Provide the [x, y] coordinate of the cell's center where the given text is located.  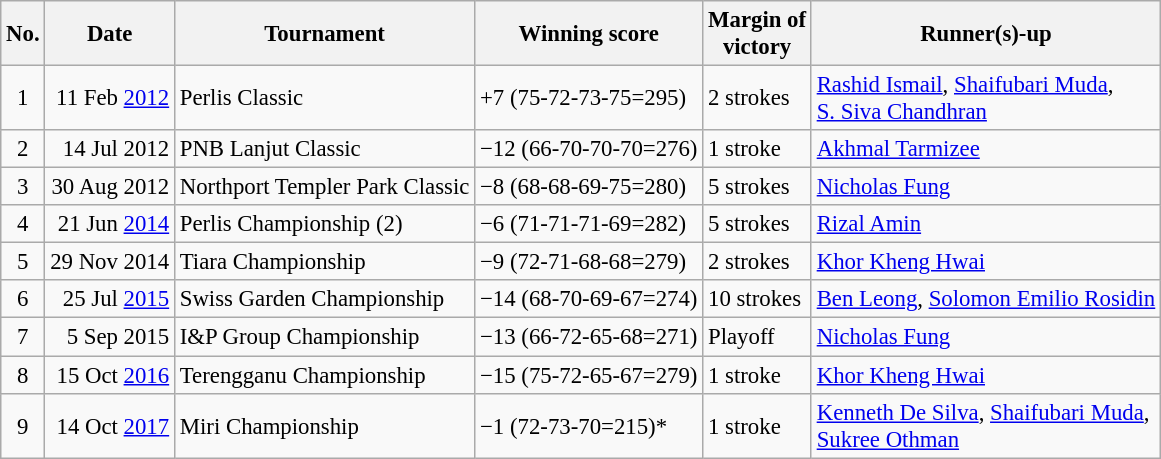
Akhmal Tarmizee [986, 149]
Miri Championship [324, 426]
6 [23, 299]
15 Oct 2016 [110, 375]
−6 (71-71-71-69=282) [589, 224]
25 Jul 2015 [110, 299]
−9 (72-71-68-68=279) [589, 262]
5 Sep 2015 [110, 337]
Terengganu Championship [324, 375]
−13 (66-72-65-68=271) [589, 337]
30 Aug 2012 [110, 187]
Northport Templer Park Classic [324, 187]
1 [23, 98]
−1 (72-73-70=215)* [589, 426]
Rizal Amin [986, 224]
10 strokes [758, 299]
29 Nov 2014 [110, 262]
11 Feb 2012 [110, 98]
Perlis Classic [324, 98]
9 [23, 426]
8 [23, 375]
21 Jun 2014 [110, 224]
Runner(s)-up [986, 34]
14 Jul 2012 [110, 149]
PNB Lanjut Classic [324, 149]
5 [23, 262]
3 [23, 187]
2 [23, 149]
+7 (75-72-73-75=295) [589, 98]
I&P Group Championship [324, 337]
Perlis Championship (2) [324, 224]
No. [23, 34]
Winning score [589, 34]
Date [110, 34]
Ben Leong, Solomon Emilio Rosidin [986, 299]
14 Oct 2017 [110, 426]
4 [23, 224]
Swiss Garden Championship [324, 299]
−8 (68-68-69-75=280) [589, 187]
−12 (66-70-70-70=276) [589, 149]
−15 (75-72-65-67=279) [589, 375]
Kenneth De Silva, Shaifubari Muda, Sukree Othman [986, 426]
−14 (68-70-69-67=274) [589, 299]
7 [23, 337]
Playoff [758, 337]
Margin ofvictory [758, 34]
Rashid Ismail, Shaifubari Muda, S. Siva Chandhran [986, 98]
Tournament [324, 34]
Tiara Championship [324, 262]
